From the cell containing the given text, extract its center point as (X, Y) coordinate. 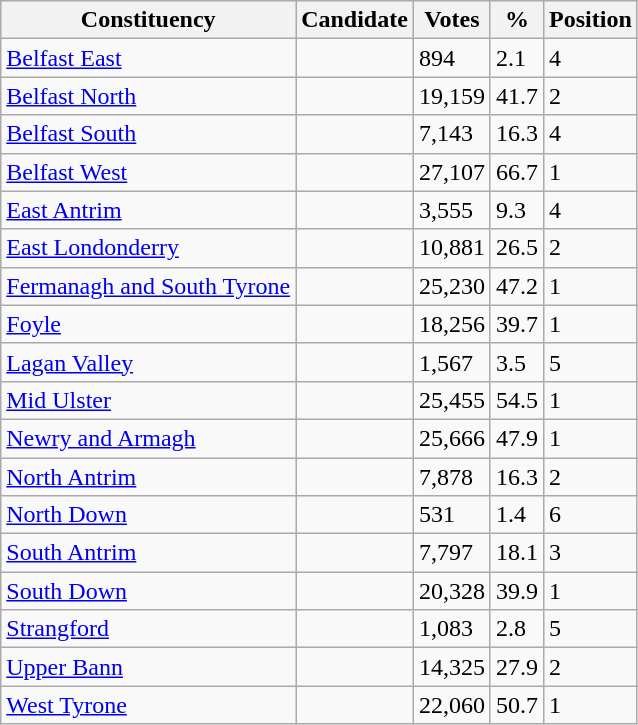
Strangford (148, 629)
894 (452, 58)
Belfast West (148, 172)
Fermanagh and South Tyrone (148, 286)
North Down (148, 515)
Lagan Valley (148, 362)
25,666 (452, 438)
7,878 (452, 477)
South Down (148, 591)
39.7 (516, 324)
25,230 (452, 286)
2.8 (516, 629)
East Londonderry (148, 248)
10,881 (452, 248)
3.5 (516, 362)
West Tyrone (148, 705)
3,555 (452, 210)
22,060 (452, 705)
Belfast East (148, 58)
25,455 (452, 400)
9.3 (516, 210)
Mid Ulster (148, 400)
Belfast North (148, 96)
50.7 (516, 705)
1,083 (452, 629)
47.9 (516, 438)
South Antrim (148, 553)
27,107 (452, 172)
531 (452, 515)
Belfast South (148, 134)
14,325 (452, 667)
27.9 (516, 667)
Foyle (148, 324)
2.1 (516, 58)
Constituency (148, 20)
18.1 (516, 553)
Newry and Armagh (148, 438)
66.7 (516, 172)
20,328 (452, 591)
54.5 (516, 400)
Votes (452, 20)
7,797 (452, 553)
18,256 (452, 324)
North Antrim (148, 477)
7,143 (452, 134)
1,567 (452, 362)
% (516, 20)
6 (591, 515)
41.7 (516, 96)
Upper Bann (148, 667)
Candidate (355, 20)
Position (591, 20)
47.2 (516, 286)
19,159 (452, 96)
39.9 (516, 591)
3 (591, 553)
East Antrim (148, 210)
1.4 (516, 515)
26.5 (516, 248)
